Extract the (x, y) coordinate from the center of the cell holding the provided text.  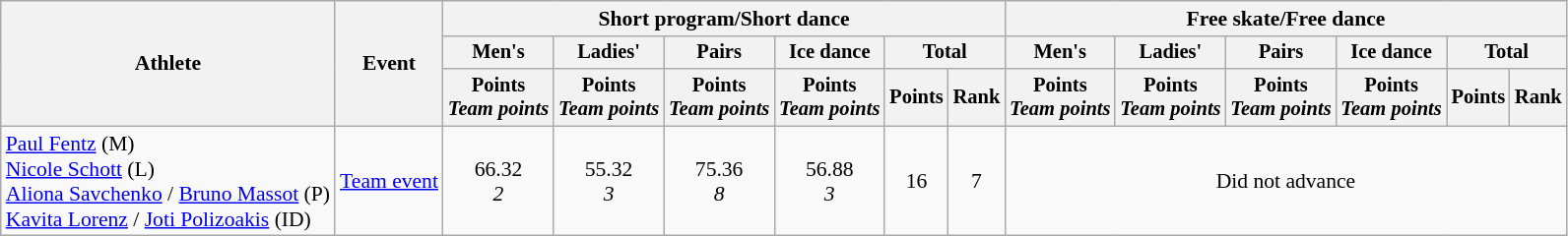
Free skate/Free dance (1285, 19)
75.368 (719, 181)
Did not advance (1285, 181)
66.322 (498, 181)
Short program/Short dance (724, 19)
Team event (389, 181)
16 (916, 181)
55.323 (609, 181)
7 (977, 181)
Paul Fentz (M)Nicole Schott (L)Aliona Savchenko / Bruno Massot (P)Kavita Lorenz / Joti Polizoakis (ID) (167, 181)
56.883 (829, 181)
Athlete (167, 63)
Event (389, 63)
